From the cell containing the given text, extract its center point as (x, y) coordinate. 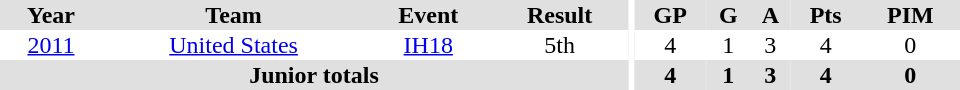
Team (234, 15)
2011 (51, 45)
G (728, 15)
United States (234, 45)
Pts (826, 15)
A (770, 15)
GP (670, 15)
IH18 (428, 45)
Event (428, 15)
Junior totals (314, 75)
Result (560, 15)
Year (51, 15)
5th (560, 45)
PIM (910, 15)
